Identify which cell holds the provided text, then report its (x, y) central coordinate. 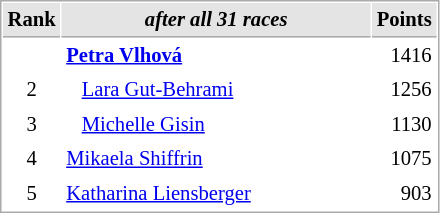
Petra Vlhová (216, 56)
2 (32, 90)
Lara Gut-Behrami (216, 90)
Rank (32, 20)
903 (404, 194)
5 (32, 194)
Michelle Gisin (216, 124)
1256 (404, 90)
1130 (404, 124)
Katharina Liensberger (216, 194)
Mikaela Shiffrin (216, 158)
3 (32, 124)
Points (404, 20)
1075 (404, 158)
1416 (404, 56)
4 (32, 158)
after all 31 races (216, 20)
